Determine the [x, y] coordinate at the center of the cell enclosing the given text.  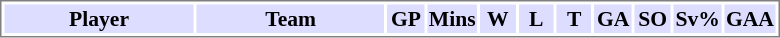
Sv% [698, 18]
L [536, 18]
SO [653, 18]
GA [614, 18]
Team [291, 18]
GP [406, 18]
Player [98, 18]
T [574, 18]
GAA [750, 18]
Mins [452, 18]
W [498, 18]
